Pinpoint the cell where the given text exists, returning its [x, y] midpoint coordinate. 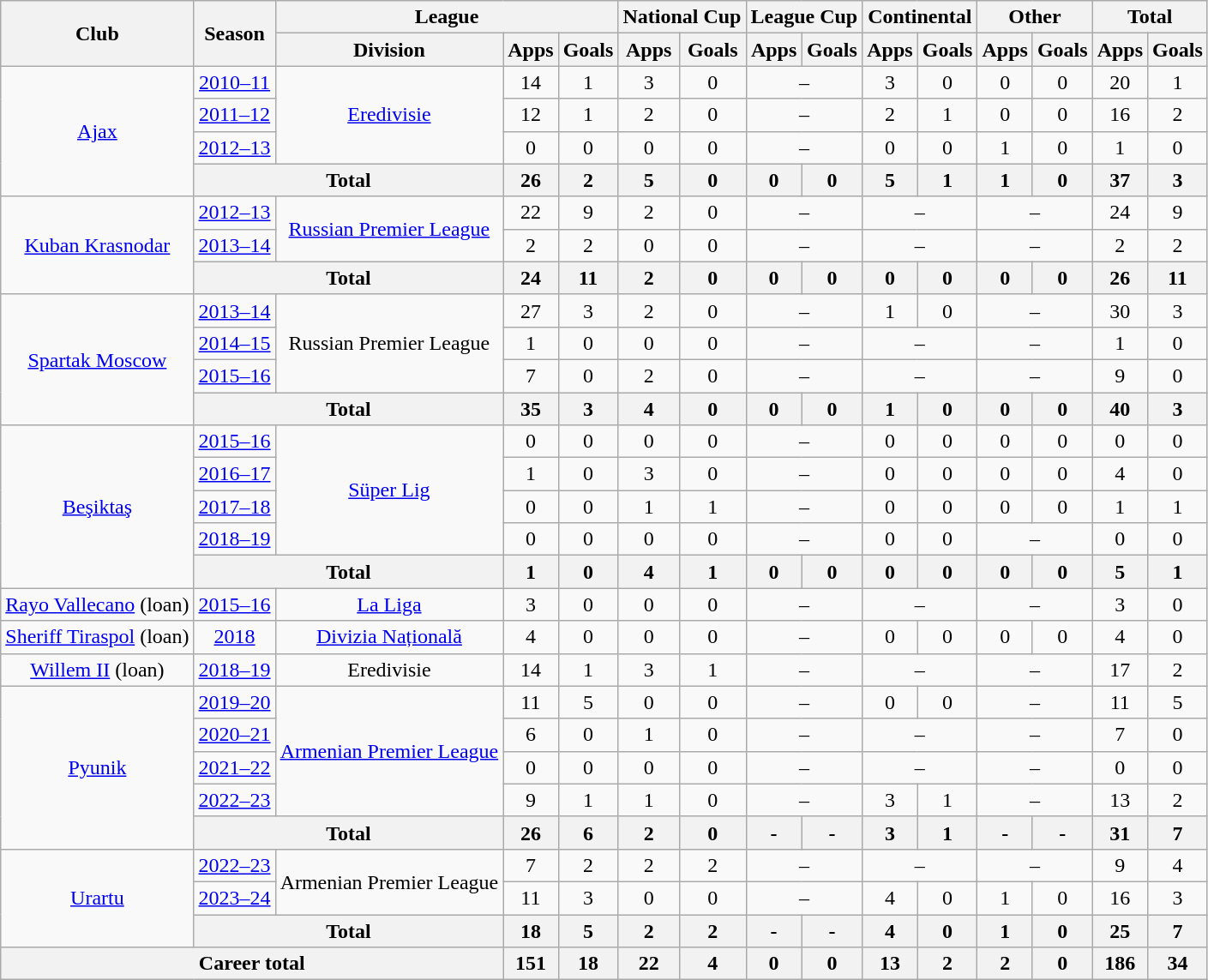
151 [531, 964]
La Liga [389, 604]
League [447, 17]
Divizia Națională [389, 637]
17 [1120, 670]
Division [389, 50]
25 [1120, 930]
2017–18 [235, 507]
35 [531, 409]
34 [1178, 964]
40 [1120, 409]
Other [1035, 17]
2014–15 [235, 343]
Rayo Vallecano (loan) [98, 604]
37 [1120, 180]
2020–21 [235, 735]
Ajax [98, 131]
2010–11 [235, 82]
20 [1120, 82]
Career total [252, 964]
Club [98, 33]
2021–22 [235, 767]
Sheriff Tiraspol (loan) [98, 637]
30 [1120, 310]
31 [1120, 833]
Süper Lig [389, 490]
Pyunik [98, 767]
27 [531, 310]
Beşiktaş [98, 507]
2018 [235, 637]
2023–24 [235, 898]
12 [531, 115]
Urartu [98, 898]
Willem II (loan) [98, 670]
186 [1120, 964]
Kuban Krasnodar [98, 245]
National Cup [682, 17]
2011–12 [235, 115]
League Cup [804, 17]
Continental [920, 17]
Season [235, 33]
2016–17 [235, 474]
Spartak Moscow [98, 359]
2019–20 [235, 702]
